From the cell containing the given text, extract its center point as [X, Y] coordinate. 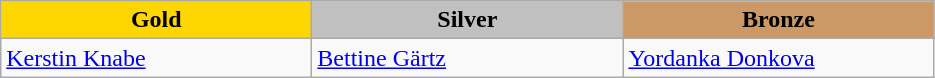
Bettine Gärtz [468, 58]
Yordanka Donkova [778, 58]
Kerstin Knabe [156, 58]
Gold [156, 20]
Bronze [778, 20]
Silver [468, 20]
